Find where the given text appears and provide that cell's center as [x, y] coordinate. 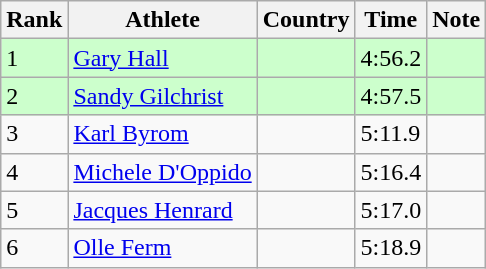
Rank [34, 20]
3 [34, 134]
5:18.9 [391, 248]
Karl Byrom [162, 134]
Olle Ferm [162, 248]
Jacques Henrard [162, 210]
4 [34, 172]
Michele D'Oppido [162, 172]
4:57.5 [391, 96]
Sandy Gilchrist [162, 96]
Time [391, 20]
5:11.9 [391, 134]
Note [456, 20]
2 [34, 96]
1 [34, 58]
4:56.2 [391, 58]
5:16.4 [391, 172]
5 [34, 210]
Athlete [162, 20]
6 [34, 248]
Country [306, 20]
Gary Hall [162, 58]
5:17.0 [391, 210]
